Determine the [X, Y] coordinate at the center of the cell enclosing the given text.  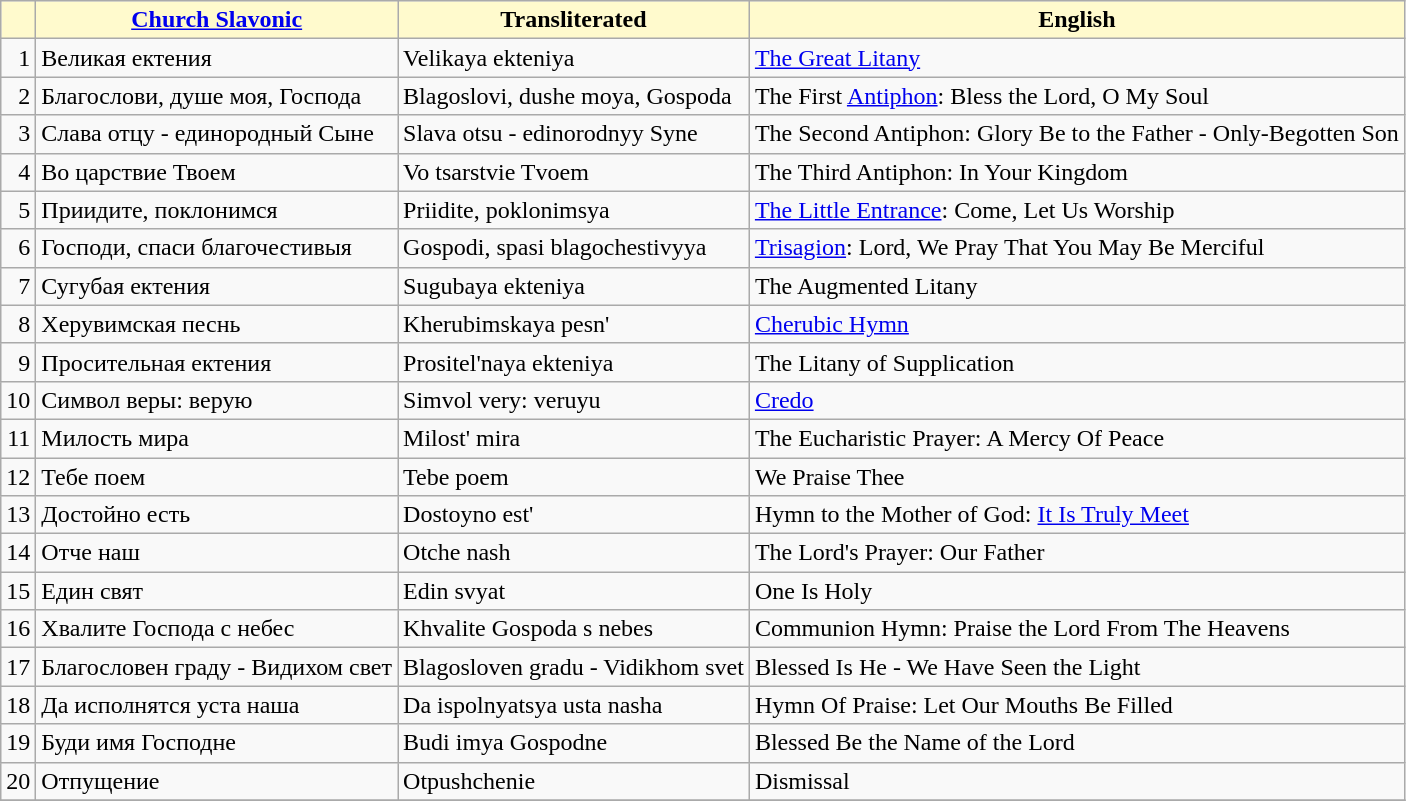
Credo [1076, 400]
Da ispolnyatsya usta nasha [574, 705]
The Second Antiphon: Glory Be to the Father - Only-Begotten Son [1076, 134]
Буди имя Господне [217, 743]
13 [18, 515]
4 [18, 172]
Velikaya ekteniya [574, 58]
Hymn Of Praise: Let Our Mouths Be Filled [1076, 705]
Cherubic Hymn [1076, 324]
Слава отцу - единородный Сыне [217, 134]
8 [18, 324]
Priidite, poklonimsya [574, 210]
Dostoyno est' [574, 515]
11 [18, 438]
Благослови, душе моя, Господа [217, 96]
Blagoslovi, dushe moya, Gospoda [574, 96]
Dismissal [1076, 781]
19 [18, 743]
Приидите, поклонимся [217, 210]
3 [18, 134]
16 [18, 629]
Kherubimskaya pesn' [574, 324]
Tebe poem [574, 477]
Church Slavonic [217, 20]
Господи, спаси благочестивыя [217, 248]
Великая ектения [217, 58]
20 [18, 781]
Отче наш [217, 553]
One Is Holy [1076, 591]
Slava otsu - edinorodnyy Syne [574, 134]
Otche nash [574, 553]
10 [18, 400]
Милость мира [217, 438]
Един свят [217, 591]
Otpushchenie [574, 781]
Blessed Is He - We Have Seen the Light [1076, 667]
5 [18, 210]
Budi imya Gospodne [574, 743]
Simvol very: veruyu [574, 400]
The Great Litany [1076, 58]
Сугубая ектения [217, 286]
The Litany of Supplication [1076, 362]
Trisagion: Lord, We Pray That You May Be Merciful [1076, 248]
The Lord's Prayer: Our Father [1076, 553]
Gospodi, spasi blagochestivyya [574, 248]
12 [18, 477]
6 [18, 248]
Тебе поем [217, 477]
The Augmented Litany [1076, 286]
Отпущение [217, 781]
Transliterated [574, 20]
English [1076, 20]
Во царствие Твоем [217, 172]
17 [18, 667]
Khvalite Gospoda s nebes [574, 629]
2 [18, 96]
15 [18, 591]
Да исполнятся уста наша [217, 705]
1 [18, 58]
Vo tsarstvie Tvoem [574, 172]
Blessed Be the Name of the Lord [1076, 743]
18 [18, 705]
Prositel'naya ekteniya [574, 362]
Благословен граду - Видихом свет [217, 667]
7 [18, 286]
Milost' mira [574, 438]
Хвалите Господа с небес [217, 629]
We Praise Thee [1076, 477]
9 [18, 362]
Херувимская песнь [217, 324]
Символ веры: верую [217, 400]
Hymn to the Mother of God: It Is Truly Meet [1076, 515]
Просительная ектения [217, 362]
Blagosloven gradu - Vidikhom svet [574, 667]
The Eucharistic Prayer: A Mercy Of Peace [1076, 438]
Edin svyat [574, 591]
The Little Entrance: Come, Let Us Worship [1076, 210]
The First Antiphon: Bless the Lord, О My Soul [1076, 96]
14 [18, 553]
Sugubaya ekteniya [574, 286]
Communion Hymn: Praise the Lord From The Heavens [1076, 629]
Достойно есть [217, 515]
The Third Antiphon: In Your Kingdom [1076, 172]
